Pinpoint the cell where the given text exists, returning its [x, y] midpoint coordinate. 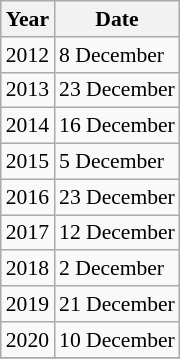
12 December [117, 233]
2020 [28, 340]
10 December [117, 340]
Year [28, 19]
2016 [28, 197]
2012 [28, 55]
2013 [28, 90]
8 December [117, 55]
2017 [28, 233]
5 December [117, 162]
2 December [117, 269]
16 December [117, 126]
21 December [117, 304]
2018 [28, 269]
Date [117, 19]
2019 [28, 304]
2014 [28, 126]
2015 [28, 162]
